Search for the cell housing the specified text and yield its (x, y) center coordinate. 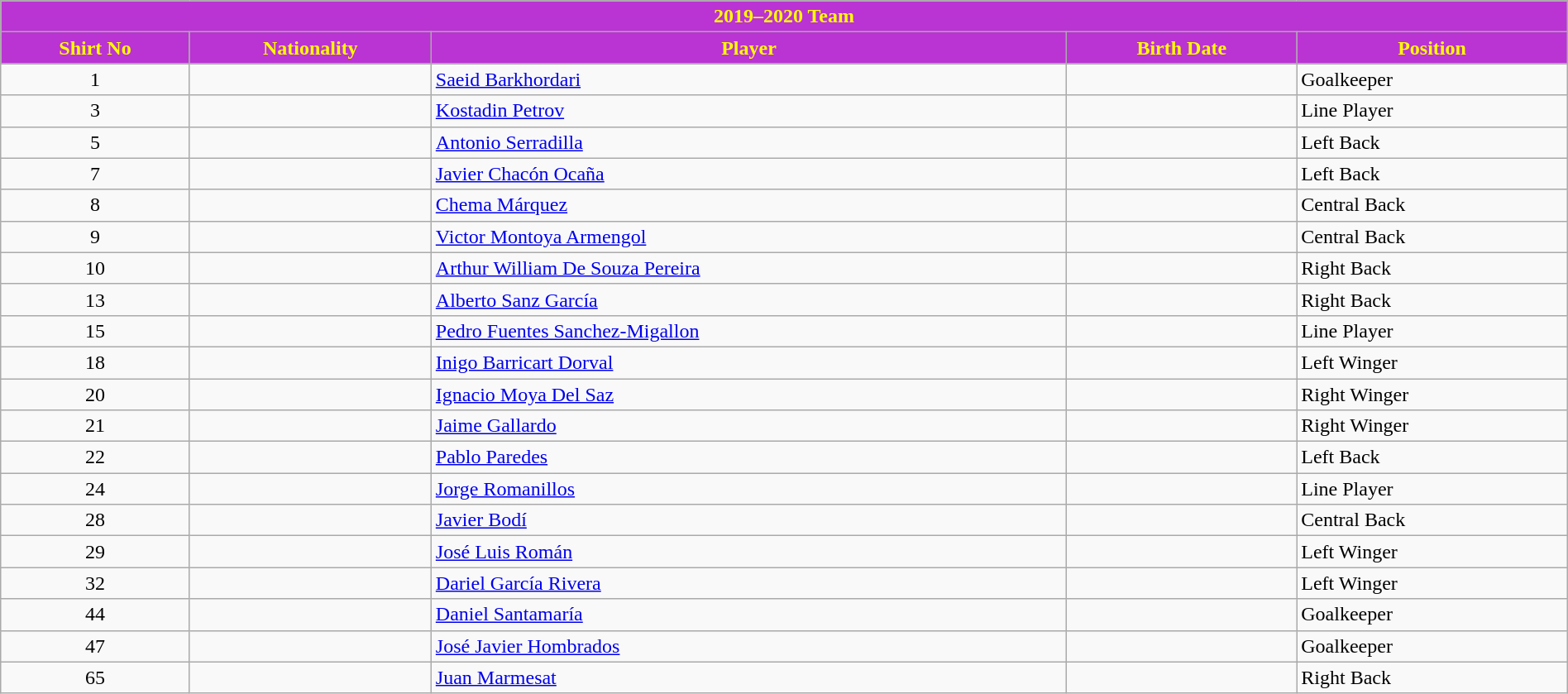
Birth Date (1182, 48)
3 (96, 111)
7 (96, 174)
Nationality (310, 48)
Javier Chacón Ocaña (748, 174)
Daniel Santamaría (748, 615)
Position (1432, 48)
65 (96, 677)
Kostadin Petrov (748, 111)
Inigo Barricart Dorval (748, 362)
28 (96, 520)
10 (96, 268)
47 (96, 646)
José Luis Román (748, 552)
22 (96, 457)
Victor Montoya Armengol (748, 237)
8 (96, 205)
Shirt No (96, 48)
18 (96, 362)
15 (96, 331)
Player (748, 48)
2019–2020 Team (784, 17)
5 (96, 142)
24 (96, 489)
13 (96, 299)
29 (96, 552)
Alberto Sanz García (748, 299)
Javier Bodí (748, 520)
Jorge Romanillos (748, 489)
Ignacio Moya Del Saz (748, 395)
Saeid Barkhordari (748, 79)
Pablo Paredes (748, 457)
Arthur William De Souza Pereira (748, 268)
José Javier Hombrados (748, 646)
Jaime Gallardo (748, 426)
20 (96, 395)
Antonio Serradilla (748, 142)
21 (96, 426)
Pedro Fuentes Sanchez-Migallon (748, 331)
44 (96, 615)
32 (96, 583)
Dariel García Rivera (748, 583)
1 (96, 79)
Chema Márquez (748, 205)
Juan Marmesat (748, 677)
9 (96, 237)
